Provide the (x, y) coordinate of the cell's center where the given text is located.  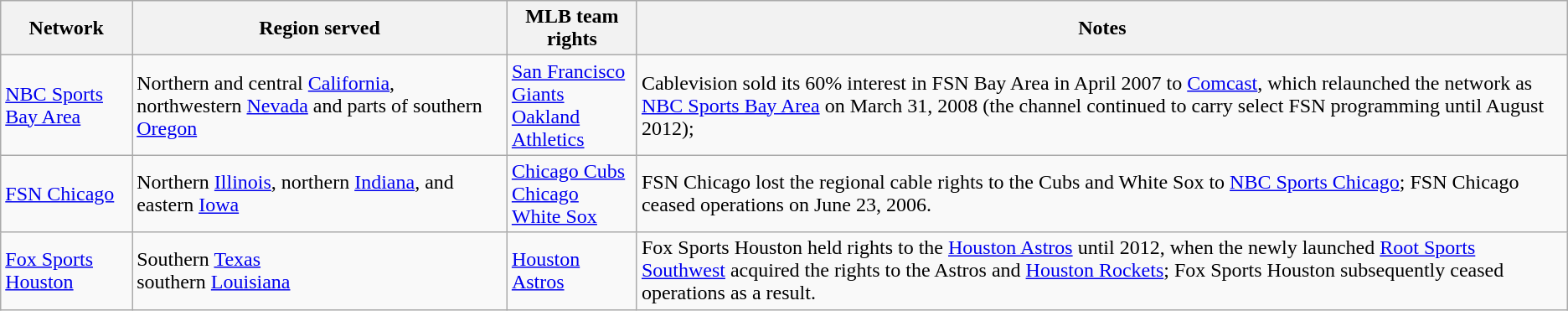
FSN Chicago lost the regional cable rights to the Cubs and White Sox to NBC Sports Chicago; FSN Chicago ceased operations on June 23, 2006. (1102, 194)
Northern Illinois, northern Indiana, and eastern Iowa (320, 194)
San Francisco GiantsOakland Athletics (571, 106)
Chicago CubsChicago White Sox (571, 194)
MLB team rights (571, 29)
Fox Sports Houston (67, 271)
Notes (1102, 29)
Northern and central California, northwestern Nevada and parts of southern Oregon (320, 106)
Southern Texassouthern Louisiana (320, 271)
FSN Chicago (67, 194)
Region served (320, 29)
NBC Sports Bay Area (67, 106)
Houston Astros (571, 271)
Network (67, 29)
